Provide the (X, Y) coordinate of the cell's center where the given text is located.  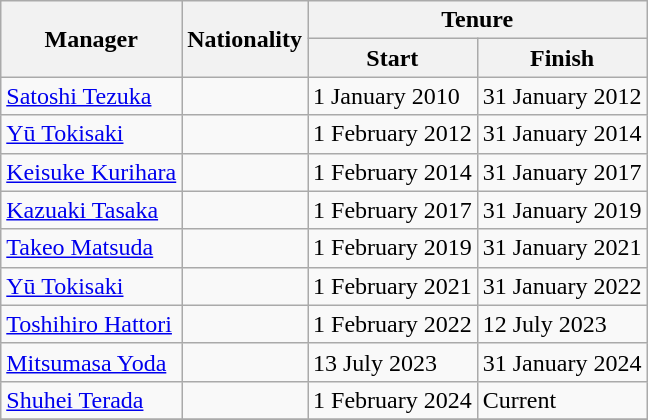
1 February 2014 (393, 172)
Tenure (478, 20)
1 February 2024 (393, 400)
Keisuke Kurihara (92, 172)
12 July 2023 (562, 324)
Kazuaki Tasaka (92, 210)
Finish (562, 58)
31 January 2022 (562, 286)
Mitsumasa Yoda (92, 362)
1 February 2021 (393, 286)
31 January 2019 (562, 210)
Takeo Matsuda (92, 248)
13 July 2023 (393, 362)
31 January 2014 (562, 134)
31 January 2012 (562, 96)
Current (562, 400)
1 February 2022 (393, 324)
1 January 2010 (393, 96)
Start (393, 58)
Nationality (245, 39)
31 January 2024 (562, 362)
31 January 2017 (562, 172)
31 January 2021 (562, 248)
1 February 2012 (393, 134)
1 February 2017 (393, 210)
Manager (92, 39)
Shuhei Terada (92, 400)
Satoshi Tezuka (92, 96)
1 February 2019 (393, 248)
Toshihiro Hattori (92, 324)
